Output the [X, Y] coordinate of the center of the cell containing the given text.  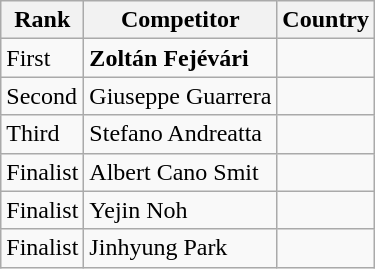
Competitor [180, 20]
Stefano Andreatta [180, 134]
Zoltán Fejévári [180, 58]
Rank [42, 20]
Second [42, 96]
Jinhyung Park [180, 248]
Giuseppe Guarrera [180, 96]
Albert Cano Smit [180, 172]
Yejin Noh [180, 210]
Country [326, 20]
Third [42, 134]
First [42, 58]
